Pinpoint the cell where the given text exists, returning its [X, Y] midpoint coordinate. 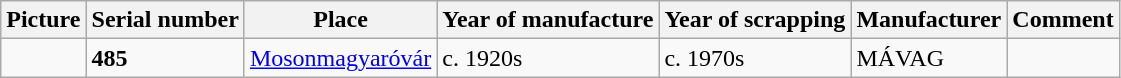
c. 1920s [548, 58]
Picture [44, 20]
Comment [1063, 20]
Manufacturer [929, 20]
Year of manufacture [548, 20]
Place [340, 20]
485 [165, 58]
Year of scrapping [755, 20]
c. 1970s [755, 58]
Serial number [165, 20]
Mosonmagyaróvár [340, 58]
MÁVAG [929, 58]
